Scan for the cell matching the given text and deliver its (X, Y) coordinate at center. 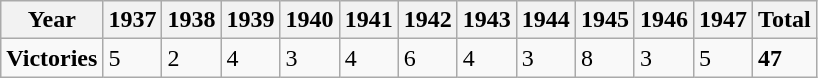
1938 (192, 20)
2 (192, 58)
Year (52, 20)
6 (428, 58)
1947 (724, 20)
1942 (428, 20)
1941 (368, 20)
1939 (250, 20)
1943 (486, 20)
1945 (604, 20)
1940 (310, 20)
1944 (546, 20)
47 (785, 58)
1946 (664, 20)
Victories (52, 58)
1937 (132, 20)
8 (604, 58)
Total (785, 20)
